Search for the cell housing the specified text and yield its [X, Y] center coordinate. 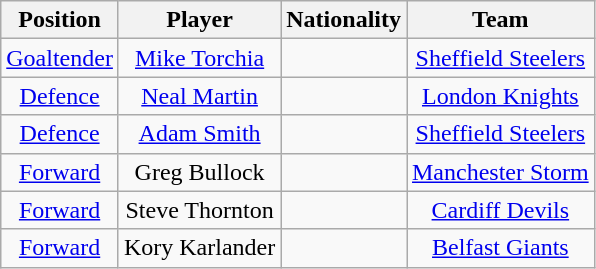
Position [60, 20]
Mike Torchia [199, 58]
Nationality [344, 20]
Player [199, 20]
Cardiff Devils [500, 210]
Team [500, 20]
Greg Bullock [199, 172]
Adam Smith [199, 134]
Goaltender [60, 58]
Manchester Storm [500, 172]
Belfast Giants [500, 248]
London Knights [500, 96]
Steve Thornton [199, 210]
Kory Karlander [199, 248]
Neal Martin [199, 96]
